Provide the (X, Y) coordinate of the cell's center where the given text is located.  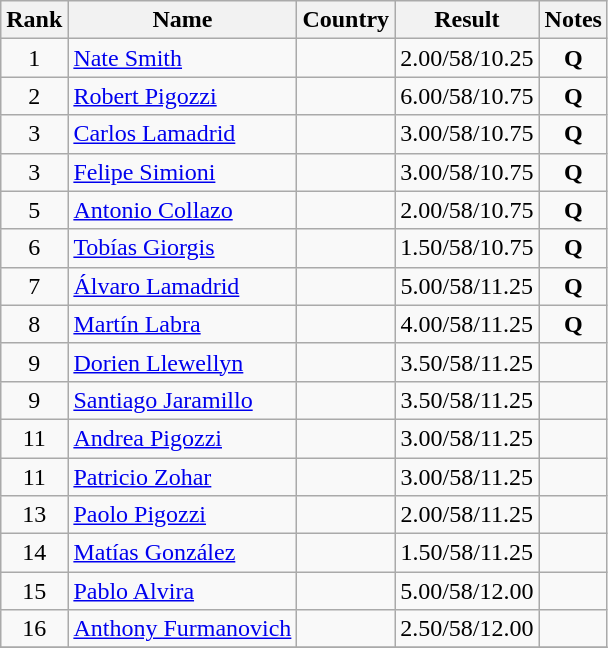
Martín Labra (182, 324)
Dorien Llewellyn (182, 362)
6.00/58/10.75 (467, 96)
Rank (34, 20)
Nate Smith (182, 58)
14 (34, 553)
Pablo Alvira (182, 591)
Patricio Zohar (182, 477)
2.00/58/10.25 (467, 58)
Antonio Collazo (182, 210)
16 (34, 629)
1 (34, 58)
Robert Pigozzi (182, 96)
Matías González (182, 553)
2 (34, 96)
Santiago Jaramillo (182, 400)
Name (182, 20)
Anthony Furmanovich (182, 629)
2.50/58/12.00 (467, 629)
Tobías Giorgis (182, 248)
5.00/58/12.00 (467, 591)
15 (34, 591)
Result (467, 20)
1.50/58/11.25 (467, 553)
7 (34, 286)
Andrea Pigozzi (182, 438)
2.00/58/10.75 (467, 210)
Felipe Simioni (182, 172)
2.00/58/11.25 (467, 515)
Álvaro Lamadrid (182, 286)
5.00/58/11.25 (467, 286)
Country (346, 20)
Carlos Lamadrid (182, 134)
8 (34, 324)
5 (34, 210)
Notes (573, 20)
6 (34, 248)
13 (34, 515)
Paolo Pigozzi (182, 515)
4.00/58/11.25 (467, 324)
1.50/58/10.75 (467, 248)
